Locate the cell with the specified text and output its (x, y) center coordinate. 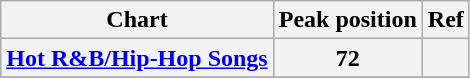
Ref (446, 20)
Hot R&B/Hip-Hop Songs (137, 58)
72 (348, 58)
Peak position (348, 20)
Chart (137, 20)
